From the cell containing the given text, extract its center point as (X, Y) coordinate. 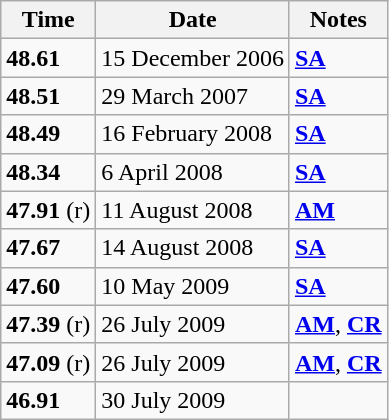
11 August 2008 (193, 210)
47.67 (48, 248)
Date (193, 20)
47.91 (r) (48, 210)
14 August 2008 (193, 248)
6 April 2008 (193, 172)
46.91 (48, 400)
48.34 (48, 172)
29 March 2007 (193, 96)
Time (48, 20)
48.51 (48, 96)
Notes (338, 20)
30 July 2009 (193, 400)
47.60 (48, 286)
10 May 2009 (193, 286)
47.39 (r) (48, 324)
15 December 2006 (193, 58)
48.49 (48, 134)
AM (338, 210)
16 February 2008 (193, 134)
47.09 (r) (48, 362)
48.61 (48, 58)
